Return [X, Y] of the center of cell containing provided text 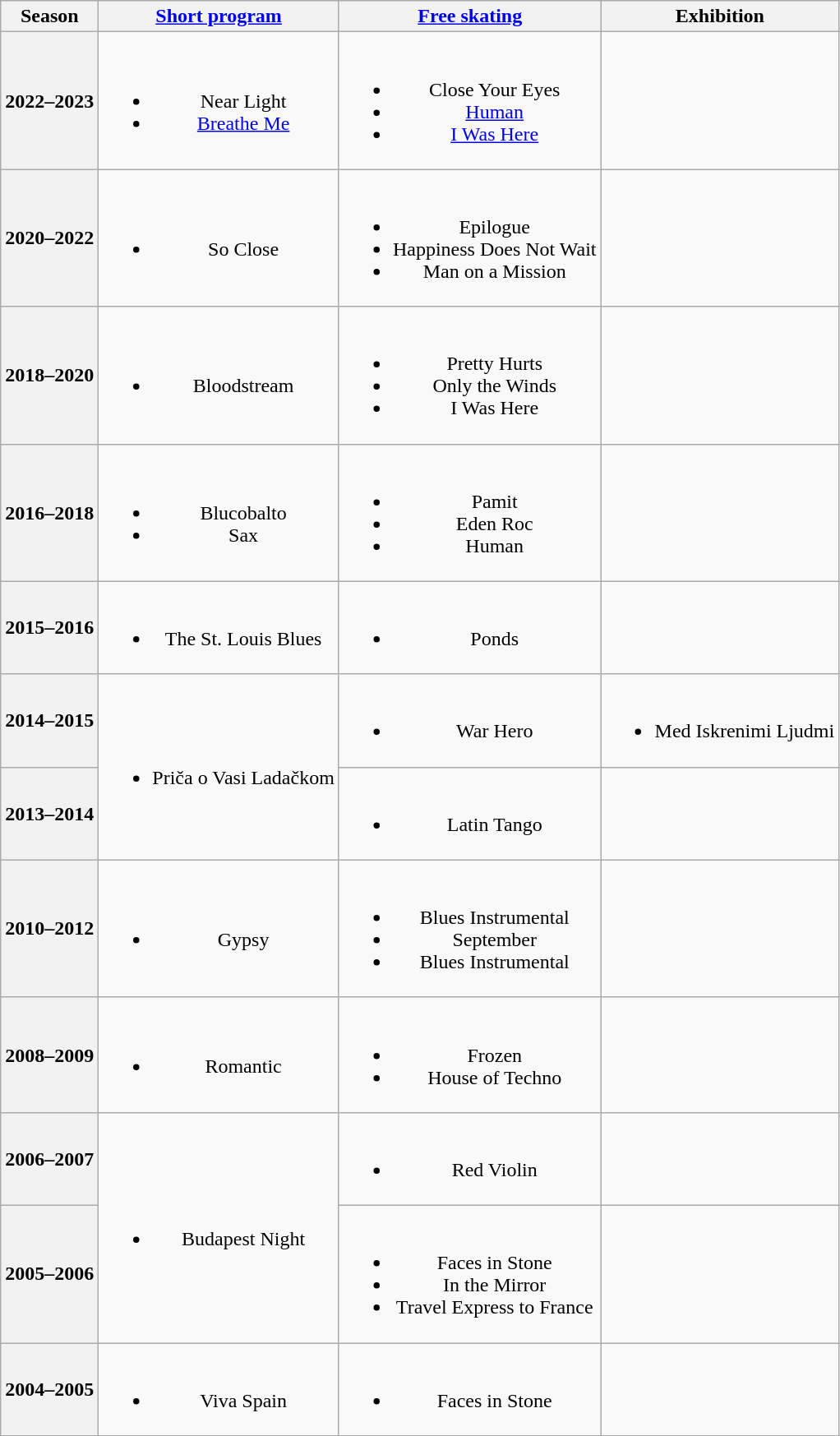
Romantic [219, 1055]
2008–2009 [49, 1055]
Ponds [470, 628]
Blues Instrumental September Blues Instrumental [470, 929]
Priča o Vasi Ladačkom [219, 767]
Free skating [470, 16]
2006–2007 [49, 1159]
2022–2023 [49, 100]
Gypsy [219, 929]
Blucobalto Sax [219, 513]
2014–2015 [49, 720]
2018–2020 [49, 375]
The St. Louis Blues [219, 628]
Near Light Breathe Me [219, 100]
Viva Spain [219, 1389]
Red Violin [470, 1159]
War Hero [470, 720]
2005–2006 [49, 1274]
Med Iskrenimi Ljudmi [720, 720]
2010–2012 [49, 929]
2016–2018 [49, 513]
EpilogueHappiness Does Not Wait Man on a Mission [470, 238]
Faces in Stone [470, 1389]
Latin Tango [470, 814]
Exhibition [720, 16]
Bloodstream [219, 375]
2015–2016 [49, 628]
Season [49, 16]
Pamit Eden Roc Human [470, 513]
So Close [219, 238]
Budapest Night [219, 1227]
2013–2014 [49, 814]
2020–2022 [49, 238]
Pretty Hurts Only the Winds I Was Here [470, 375]
Faces in Stone In the Mirror Travel Express to France [470, 1274]
2004–2005 [49, 1389]
Frozen House of Techno [470, 1055]
Short program [219, 16]
Close Your Eyes Human I Was Here [470, 100]
